Capture the cell that displays the provided text and extract its [X, Y] central coordinate. 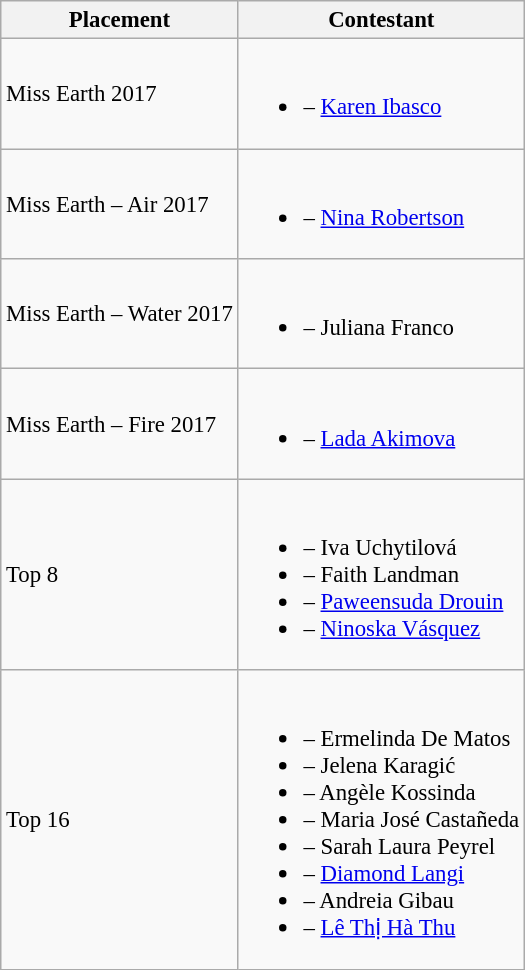
Miss Earth – Fire 2017 [120, 424]
Miss Earth – Air 2017 [120, 204]
– Lada Akimova [381, 424]
Miss Earth 2017 [120, 94]
– Karen Ibasco [381, 94]
Placement [120, 20]
– Ermelinda De Matos – Jelena Karagić – Angèle Kossinda – Maria José Castañeda – Sarah Laura Peyrel – Diamond Langi – Andreia Gibau – Lê Thị Hà Thu [381, 820]
Top 16 [120, 820]
– Iva Uchytilová – Faith Landman – Paweensuda Drouin – Ninoska Vásquez [381, 574]
– Juliana Franco [381, 314]
– Nina Robertson [381, 204]
Contestant [381, 20]
Miss Earth – Water 2017 [120, 314]
Top 8 [120, 574]
